Return (X, Y) of the center of cell containing provided text 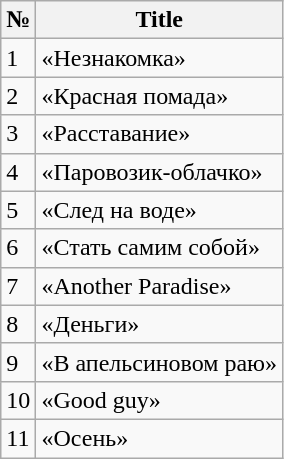
1 (18, 58)
«След на воде» (160, 210)
«Деньги» (160, 324)
№ (18, 20)
«Good guy» (160, 400)
2 (18, 96)
«Расставание» (160, 134)
5 (18, 210)
«Красная помада» (160, 96)
«Паровозик-облачко» (160, 172)
10 (18, 400)
Title (160, 20)
11 (18, 438)
9 (18, 362)
6 (18, 248)
«В апельсиновом раю» (160, 362)
4 (18, 172)
«Стать самим собой» (160, 248)
3 (18, 134)
«Осень» (160, 438)
«Another Paradise» (160, 286)
7 (18, 286)
«Незнакомка» (160, 58)
8 (18, 324)
